Extract the (x, y) coordinate from the center of the cell holding the provided text.  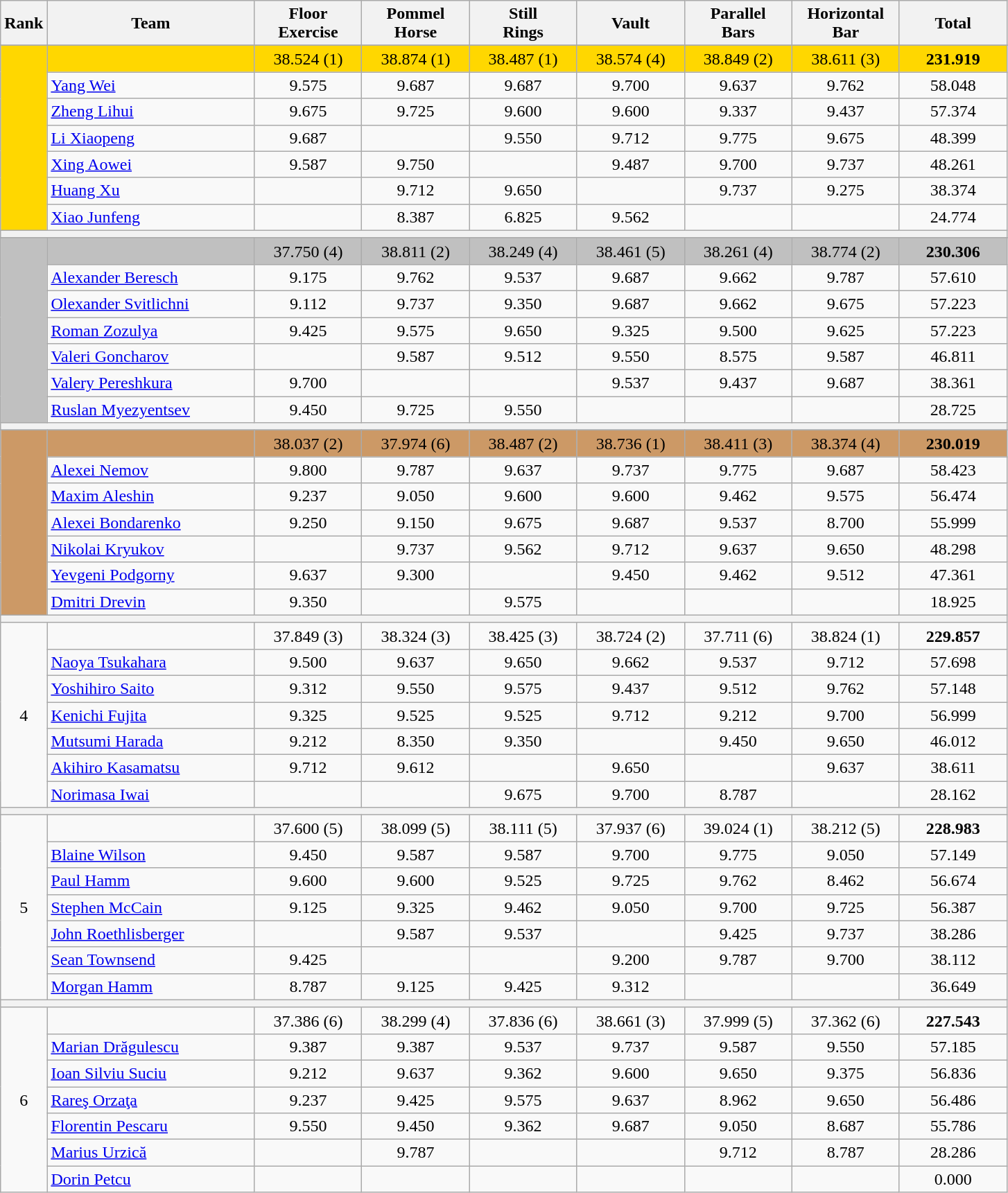
Blaine Wilson (151, 855)
9.150 (416, 523)
55.786 (953, 1126)
57.610 (953, 277)
Norimasa Iwai (151, 794)
9.750 (416, 164)
229.857 (953, 636)
Xiao Junfeng (151, 217)
38.111 (5) (523, 828)
48.261 (953, 164)
9.200 (631, 960)
9.250 (308, 523)
38.425 (3) (523, 636)
8.387 (416, 217)
36.649 (953, 986)
8.350 (416, 742)
John Roethlisberger (151, 934)
Alexei Bondarenko (151, 523)
56.486 (953, 1100)
Dmitri Drevin (151, 602)
38.774 (2) (846, 251)
9.487 (631, 164)
56.387 (953, 907)
8.700 (846, 523)
38.249 (4) (523, 251)
38.487 (2) (523, 444)
9.175 (308, 277)
6.825 (523, 217)
FloorExercise (308, 24)
38.824 (1) (846, 636)
Yevgeni Podgorny (151, 575)
Alexander Beresch (151, 277)
Alexei Nemov (151, 470)
9.612 (416, 768)
58.423 (953, 470)
Yoshihiro Saito (151, 688)
38.374 (953, 191)
Sean Townsend (151, 960)
38.212 (5) (846, 828)
227.543 (953, 1020)
9.275 (846, 191)
0.000 (953, 1179)
Marian Drăgulescu (151, 1047)
28.725 (953, 410)
58.048 (953, 85)
38.461 (5) (631, 251)
Rank (24, 24)
Stephen McCain (151, 907)
18.925 (953, 602)
38.411 (3) (738, 444)
231.919 (953, 59)
9.800 (308, 470)
Paul Hamm (151, 881)
Li Xiaopeng (151, 138)
38.874 (1) (416, 59)
Morgan Hamm (151, 986)
38.286 (953, 934)
Naoya Tsukahara (151, 662)
Mutsumi Harada (151, 742)
38.112 (953, 960)
Akihiro Kasamatsu (151, 768)
47.361 (953, 575)
Total (953, 24)
Zheng Lihui (151, 112)
37.386 (6) (308, 1020)
9.375 (846, 1073)
228.983 (953, 828)
9.625 (846, 331)
Ruslan Myezyentsev (151, 410)
37.974 (6) (416, 444)
8.962 (738, 1100)
56.474 (953, 496)
Nikolai Kryukov (151, 549)
Vault (631, 24)
8.462 (846, 881)
56.836 (953, 1073)
9.300 (416, 575)
Dorin Petcu (151, 1179)
HorizontalBar (846, 24)
6 (24, 1099)
48.399 (953, 138)
37.750 (4) (308, 251)
46.012 (953, 742)
37.600 (5) (308, 828)
28.162 (953, 794)
57.374 (953, 112)
46.811 (953, 357)
38.736 (1) (631, 444)
9.337 (738, 112)
38.611 (953, 768)
Yang Wei (151, 85)
230.306 (953, 251)
37.836 (6) (523, 1020)
55.999 (953, 523)
56.674 (953, 881)
38.661 (3) (631, 1020)
Ioan Silviu Suciu (151, 1073)
57.698 (953, 662)
StillRings (523, 24)
38.324 (3) (416, 636)
Xing Aowei (151, 164)
Maxim Aleshin (151, 496)
39.024 (1) (738, 828)
38.099 (5) (416, 828)
Team (151, 24)
38.037 (2) (308, 444)
38.299 (4) (416, 1020)
Roman Zozulya (151, 331)
9.112 (308, 304)
Valeri Goncharov (151, 357)
38.574 (4) (631, 59)
Florentin Pescaru (151, 1126)
38.849 (2) (738, 59)
38.261 (4) (738, 251)
ParallelBars (738, 24)
4 (24, 715)
8.575 (738, 357)
37.362 (6) (846, 1020)
56.999 (953, 715)
57.185 (953, 1047)
Olexander Svitlichni (151, 304)
28.286 (953, 1153)
38.487 (1) (523, 59)
37.849 (3) (308, 636)
38.361 (953, 383)
Kenichi Fujita (151, 715)
5 (24, 907)
38.524 (1) (308, 59)
24.774 (953, 217)
38.374 (4) (846, 444)
230.019 (953, 444)
57.148 (953, 688)
37.711 (6) (738, 636)
37.937 (6) (631, 828)
8.687 (846, 1126)
38.724 (2) (631, 636)
Rareş Orzaţa (151, 1100)
37.999 (5) (738, 1020)
38.811 (2) (416, 251)
PommelHorse (416, 24)
57.149 (953, 855)
48.298 (953, 549)
Huang Xu (151, 191)
38.611 (3) (846, 59)
Marius Urzică (151, 1153)
Valery Pereshkura (151, 383)
